Provide the [x, y] coordinate of the cell's center where the given text is located.  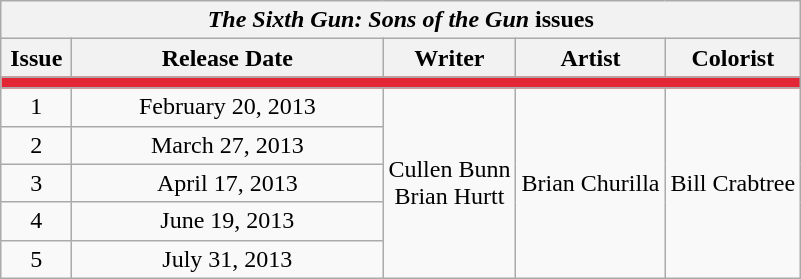
April 17, 2013 [228, 183]
1 [36, 107]
Issue [36, 58]
Release Date [228, 58]
Brian Churilla [590, 183]
Cullen BunnBrian Hurtt [450, 183]
4 [36, 221]
2 [36, 145]
Writer [450, 58]
Artist [590, 58]
February 20, 2013 [228, 107]
July 31, 2013 [228, 259]
5 [36, 259]
The Sixth Gun: Sons of the Gun issues [401, 20]
Bill Crabtree [733, 183]
June 19, 2013 [228, 221]
Colorist [733, 58]
3 [36, 183]
March 27, 2013 [228, 145]
